For the text-containing cell, return its midpoint in (x, y) coordinate format. 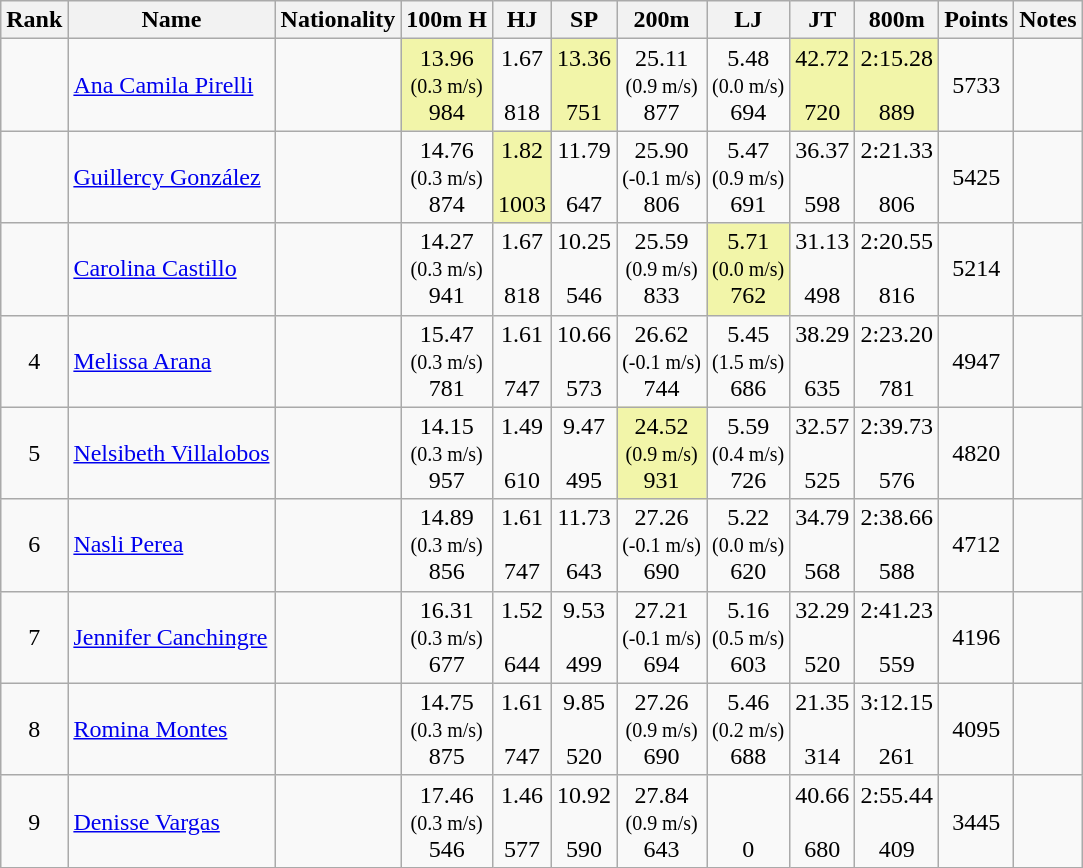
Melissa Arana (172, 361)
5425 (976, 177)
LJ (748, 20)
0 (748, 821)
13.36751 (584, 85)
Nasli Perea (172, 545)
5.71(0.0 m/s)762 (748, 269)
Guillercy González (172, 177)
Name (172, 20)
27.26(-0.1 m/s)690 (662, 545)
5 (34, 453)
SP (584, 20)
14.15(0.3 m/s)957 (447, 453)
Nationality (338, 20)
40.66680 (822, 821)
21.35314 (822, 729)
6 (34, 545)
31.13498 (822, 269)
800m (897, 20)
Nelsibeth Villalobos (172, 453)
27.21(-0.1 m/s)694 (662, 637)
14.27(0.3 m/s)941 (447, 269)
Denisse Vargas (172, 821)
32.29520 (822, 637)
1.821003 (522, 177)
2:15.28889 (897, 85)
17.46(0.3 m/s)546 (447, 821)
42.72720 (822, 85)
5.59(0.4 m/s)726 (748, 453)
10.66573 (584, 361)
2:39.73576 (897, 453)
4712 (976, 545)
4 (34, 361)
4820 (976, 453)
25.59(0.9 m/s)833 (662, 269)
8 (34, 729)
7 (34, 637)
5.47(0.9 m/s)691 (748, 177)
36.37598 (822, 177)
24.52(0.9 m/s)931 (662, 453)
1.52644 (522, 637)
14.76(0.3 m/s)874 (447, 177)
27.26(0.9 m/s)690 (662, 729)
4947 (976, 361)
Notes (1048, 20)
27.84(0.9 m/s)643 (662, 821)
3:12.15261 (897, 729)
200m (662, 20)
32.57525 (822, 453)
14.75(0.3 m/s)875 (447, 729)
4095 (976, 729)
14.89(0.3 m/s)856 (447, 545)
Ana Camila Pirelli (172, 85)
9.47495 (584, 453)
JT (822, 20)
Romina Montes (172, 729)
5733 (976, 85)
5214 (976, 269)
25.90(-0.1 m/s)806 (662, 177)
15.47(0.3 m/s)781 (447, 361)
100m H (447, 20)
25.11(0.9 m/s)877 (662, 85)
1.46577 (522, 821)
Carolina Castillo (172, 269)
Jennifer Canchingre (172, 637)
4196 (976, 637)
9 (34, 821)
2:55.44409 (897, 821)
11.79647 (584, 177)
1.49610 (522, 453)
13.96(0.3 m/s)984 (447, 85)
2:38.66588 (897, 545)
2:41.23559 (897, 637)
34.79568 (822, 545)
5.22(0.0 m/s)620 (748, 545)
5.48(0.0 m/s)694 (748, 85)
38.29635 (822, 361)
HJ (522, 20)
5.16(0.5 m/s)603 (748, 637)
Rank (34, 20)
11.73643 (584, 545)
9.85520 (584, 729)
26.62(-0.1 m/s)744 (662, 361)
2:21.33806 (897, 177)
10.25546 (584, 269)
9.53499 (584, 637)
5.45(1.5 m/s)686 (748, 361)
3445 (976, 821)
5.46(0.2 m/s)688 (748, 729)
Points (976, 20)
2:23.20781 (897, 361)
10.92590 (584, 821)
2:20.55816 (897, 269)
16.31(0.3 m/s)677 (447, 637)
